Extract the (X, Y) coordinate from the center of the cell holding the provided text.  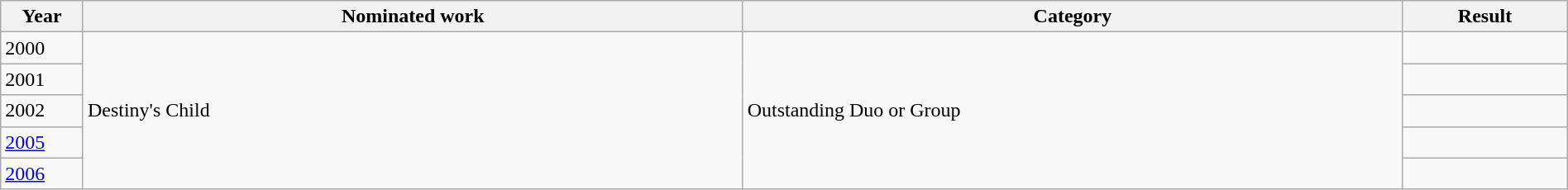
Result (1485, 17)
2006 (42, 173)
Category (1073, 17)
2001 (42, 79)
Outstanding Duo or Group (1073, 111)
Nominated work (413, 17)
2002 (42, 111)
2005 (42, 142)
Destiny's Child (413, 111)
2000 (42, 48)
Year (42, 17)
